Scan for the cell matching the given text and deliver its (X, Y) coordinate at center. 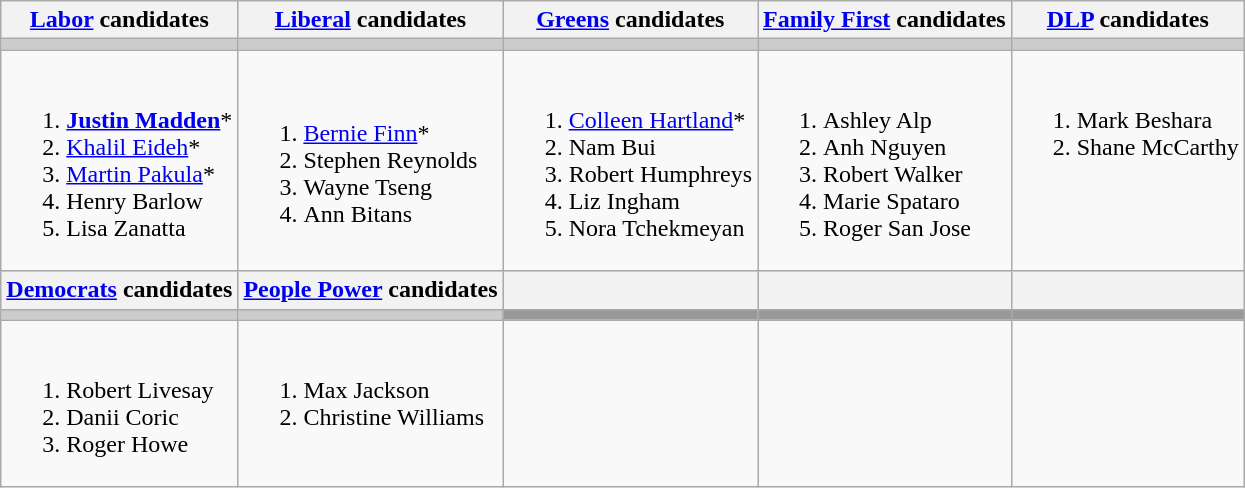
DLP candidates (1128, 20)
Max JacksonChristine Williams (370, 404)
Colleen Hartland*Nam BuiRobert HumphreysLiz InghamNora Tchekmeyan (630, 160)
Labor candidates (120, 20)
People Power candidates (370, 290)
Ashley AlpAnh NguyenRobert WalkerMarie SpataroRoger San Jose (885, 160)
Liberal candidates (370, 20)
Justin Madden*Khalil Eideh*Martin Pakula*Henry BarlowLisa Zanatta (120, 160)
Bernie Finn*Stephen ReynoldsWayne TsengAnn Bitans (370, 160)
Democrats candidates (120, 290)
Family First candidates (885, 20)
Greens candidates (630, 20)
Robert LivesayDanii CoricRoger Howe (120, 404)
Mark BesharaShane McCarthy (1128, 160)
